Extract the [X, Y] coordinate from the center of the cell holding the provided text.  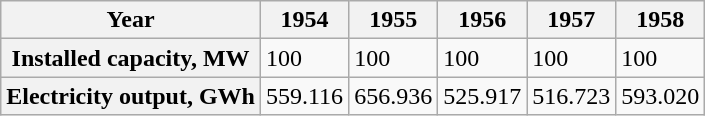
Year [131, 20]
516.723 [572, 96]
1956 [482, 20]
Installed capacity, MW [131, 58]
1955 [394, 20]
1957 [572, 20]
593.020 [660, 96]
1958 [660, 20]
525.917 [482, 96]
Electricity output, GWh [131, 96]
559.116 [304, 96]
656.936 [394, 96]
1954 [304, 20]
